Scan for the cell matching the given text and deliver its [X, Y] coordinate at center. 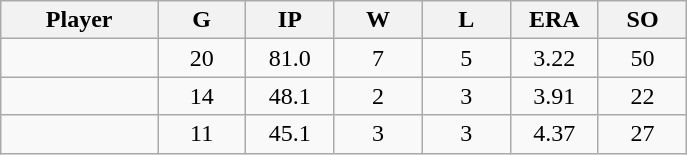
W [378, 20]
14 [202, 96]
5 [466, 58]
50 [642, 58]
3.91 [554, 96]
G [202, 20]
81.0 [290, 58]
45.1 [290, 134]
20 [202, 58]
11 [202, 134]
3.22 [554, 58]
SO [642, 20]
IP [290, 20]
4.37 [554, 134]
7 [378, 58]
L [466, 20]
27 [642, 134]
22 [642, 96]
2 [378, 96]
ERA [554, 20]
48.1 [290, 96]
Player [80, 20]
